Extract the (x, y) coordinate from the center of the cell holding the provided text.  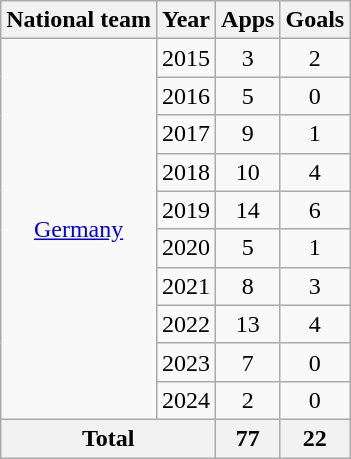
Germany (79, 230)
2018 (186, 172)
2023 (186, 362)
22 (315, 438)
8 (248, 286)
7 (248, 362)
Apps (248, 20)
9 (248, 134)
Goals (315, 20)
Year (186, 20)
10 (248, 172)
2019 (186, 210)
Total (108, 438)
2020 (186, 248)
2016 (186, 96)
6 (315, 210)
2017 (186, 134)
77 (248, 438)
2024 (186, 400)
National team (79, 20)
13 (248, 324)
2015 (186, 58)
14 (248, 210)
2022 (186, 324)
2021 (186, 286)
